Identify which cell holds the provided text, then report its [X, Y] central coordinate. 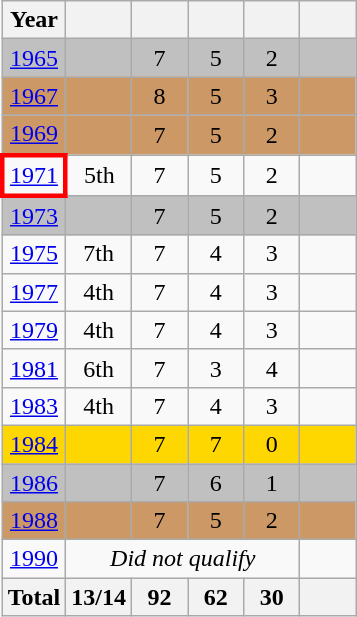
6th [99, 368]
1983 [34, 406]
1979 [34, 330]
1965 [34, 58]
8 [160, 96]
1971 [34, 174]
1984 [34, 444]
Year [34, 20]
7th [99, 254]
1975 [34, 254]
1990 [34, 559]
0 [272, 444]
62 [216, 597]
1977 [34, 292]
1973 [34, 216]
5th [99, 174]
1969 [34, 135]
1 [272, 483]
13/14 [99, 597]
Did not qualify [183, 559]
1988 [34, 521]
92 [160, 597]
1981 [34, 368]
30 [272, 597]
1986 [34, 483]
Total [34, 597]
6 [216, 483]
1967 [34, 96]
